Capture the cell that displays the provided text and extract its [x, y] central coordinate. 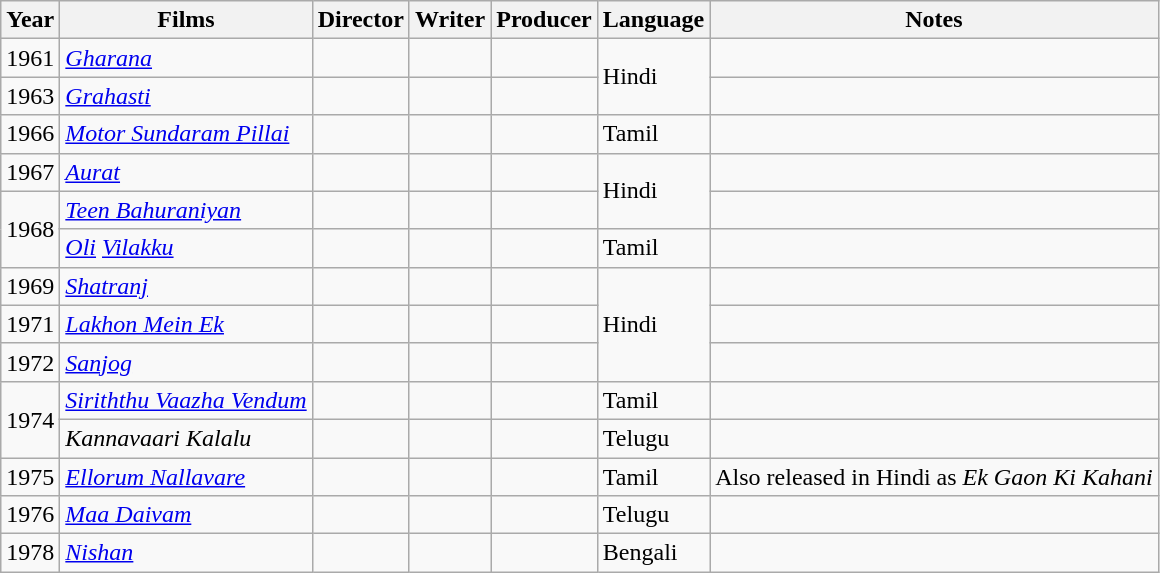
Nishan [186, 553]
Gharana [186, 58]
1974 [30, 419]
Language [653, 20]
Aurat [186, 172]
Year [30, 20]
1975 [30, 477]
Motor Sundaram Pillai [186, 134]
Films [186, 20]
Bengali [653, 553]
Teen Bahuraniyan [186, 210]
Grahasti [186, 96]
Maa Daivam [186, 515]
Producer [544, 20]
1961 [30, 58]
1966 [30, 134]
1978 [30, 553]
1963 [30, 96]
Also released in Hindi as Ek Gaon Ki Kahani [934, 477]
Kannavaari Kalalu [186, 438]
1967 [30, 172]
Shatranj [186, 286]
Writer [450, 20]
Notes [934, 20]
1976 [30, 515]
1968 [30, 229]
1972 [30, 362]
Oli Vilakku [186, 248]
Director [360, 20]
1969 [30, 286]
1971 [30, 324]
Sanjog [186, 362]
Lakhon Mein Ek [186, 324]
Siriththu Vaazha Vendum [186, 400]
Ellorum Nallavare [186, 477]
